Output the [x, y] coordinate of the center of the cell containing the given text.  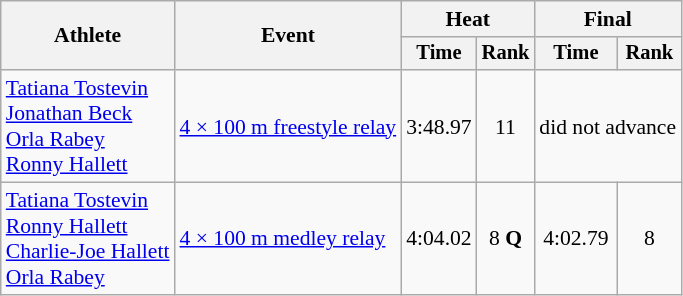
Tatiana TostevinJonathan BeckOrla RabeyRonny Hallett [88, 126]
4:04.02 [438, 239]
3:48.97 [438, 126]
8 [650, 239]
11 [506, 126]
Final [608, 19]
did not advance [608, 126]
4 × 100 m medley relay [288, 239]
4 × 100 m freestyle relay [288, 126]
Tatiana TostevinRonny HallettCharlie-Joe HallettOrla Rabey [88, 239]
Heat [468, 19]
8 Q [506, 239]
Event [288, 36]
Athlete [88, 36]
4:02.79 [576, 239]
